Output the [x, y] coordinate of the center of the cell containing the given text.  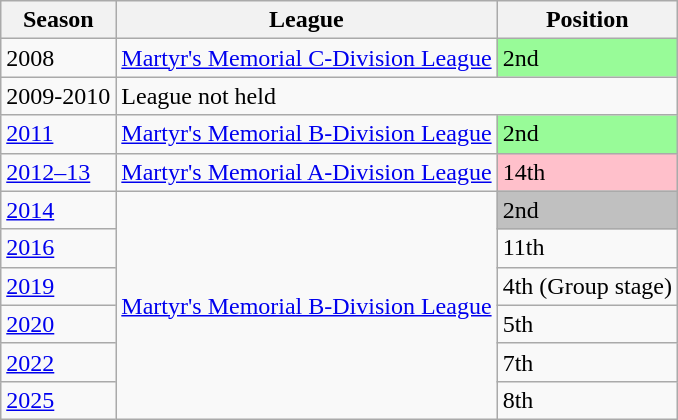
2022 [58, 362]
Martyr's Memorial A-Division League [306, 172]
2011 [58, 134]
Position [587, 20]
2020 [58, 324]
2012–13 [58, 172]
7th [587, 362]
2009-2010 [58, 96]
8th [587, 400]
11th [587, 248]
4th (Group stage) [587, 286]
5th [587, 324]
Martyr's Memorial C-Division League [306, 58]
2019 [58, 286]
2025 [58, 400]
2014 [58, 210]
14th [587, 172]
League [306, 20]
2016 [58, 248]
2008 [58, 58]
Season [58, 20]
League not held [397, 96]
